Return [x, y] of the center of cell containing provided text 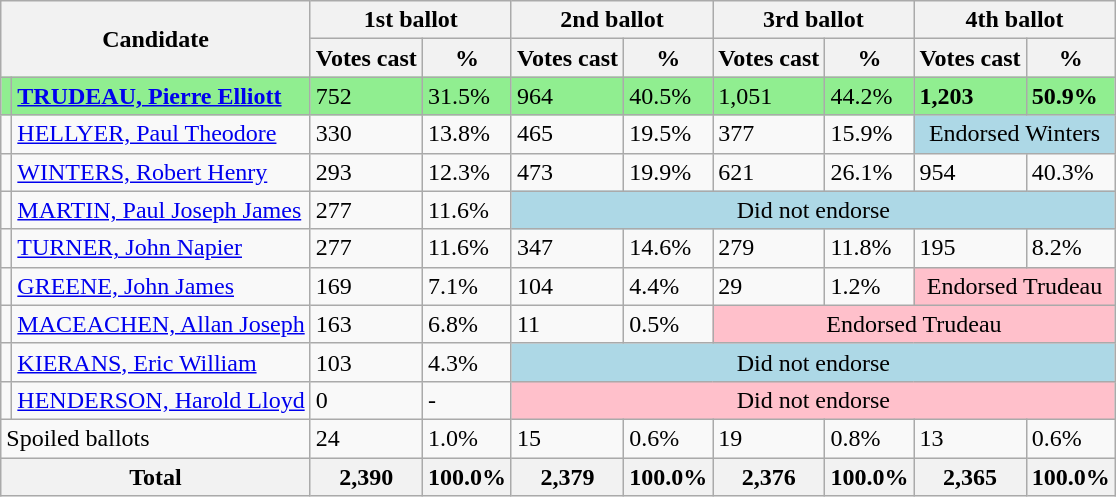
- [466, 400]
13 [970, 438]
40.3% [1070, 172]
2nd ballot [612, 20]
14.6% [668, 248]
12.3% [466, 172]
621 [769, 172]
Endorsed Winters [1014, 134]
279 [769, 248]
11.8% [870, 248]
TURNER, John Napier [161, 248]
1.2% [870, 286]
Spoiled ballots [156, 438]
1st ballot [410, 20]
195 [970, 248]
19.5% [668, 134]
0.8% [870, 438]
103 [366, 362]
465 [567, 134]
31.5% [466, 96]
24 [366, 438]
11 [567, 324]
TRUDEAU, Pierre Elliott [161, 96]
2,376 [769, 477]
4th ballot [1014, 20]
752 [366, 96]
330 [366, 134]
2,390 [366, 477]
0 [366, 400]
13.8% [466, 134]
26.1% [870, 172]
8.2% [1070, 248]
50.9% [1070, 96]
377 [769, 134]
KIERANS, Eric William [161, 362]
1.0% [466, 438]
169 [366, 286]
964 [567, 96]
954 [970, 172]
15.9% [870, 134]
293 [366, 172]
1,203 [970, 96]
HENDERSON, Harold Lloyd [161, 400]
3rd ballot [814, 20]
Total [156, 477]
0.5% [668, 324]
2,379 [567, 477]
44.2% [870, 96]
2,365 [970, 477]
29 [769, 286]
HELLYER, Paul Theodore [161, 134]
7.1% [466, 286]
4.4% [668, 286]
GREENE, John James [161, 286]
40.5% [668, 96]
473 [567, 172]
15 [567, 438]
6.8% [466, 324]
WINTERS, Robert Henry [161, 172]
Candidate [156, 39]
19.9% [668, 172]
19 [769, 438]
4.3% [466, 362]
MARTIN, Paul Joseph James [161, 210]
104 [567, 286]
1,051 [769, 96]
MACEACHEN, Allan Joseph [161, 324]
163 [366, 324]
347 [567, 248]
